Identify which cell holds the provided text, then report its (X, Y) central coordinate. 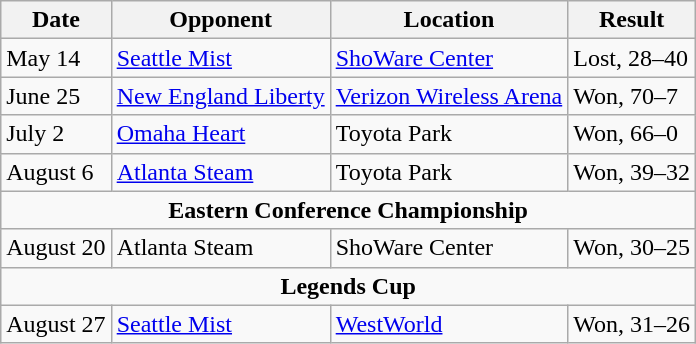
Won, 66–0 (632, 134)
August 27 (56, 324)
August 20 (56, 248)
Legends Cup (348, 286)
Date (56, 20)
New England Liberty (220, 96)
Omaha Heart (220, 134)
Won, 30–25 (632, 248)
Eastern Conference Championship (348, 210)
Verizon Wireless Arena (449, 96)
Location (449, 20)
Won, 31–26 (632, 324)
July 2 (56, 134)
Won, 39–32 (632, 172)
Won, 70–7 (632, 96)
Result (632, 20)
June 25 (56, 96)
Lost, 28–40 (632, 58)
Opponent (220, 20)
August 6 (56, 172)
May 14 (56, 58)
WestWorld (449, 324)
